Locate the cell with the specified text and output its (X, Y) center coordinate. 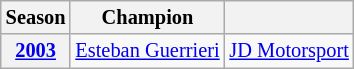
Esteban Guerrieri (147, 51)
JD Motorsport (290, 51)
Season (36, 17)
Champion (147, 17)
2003 (36, 51)
